Detect which cell encompasses the target text, then output its [X, Y] center coordinate. 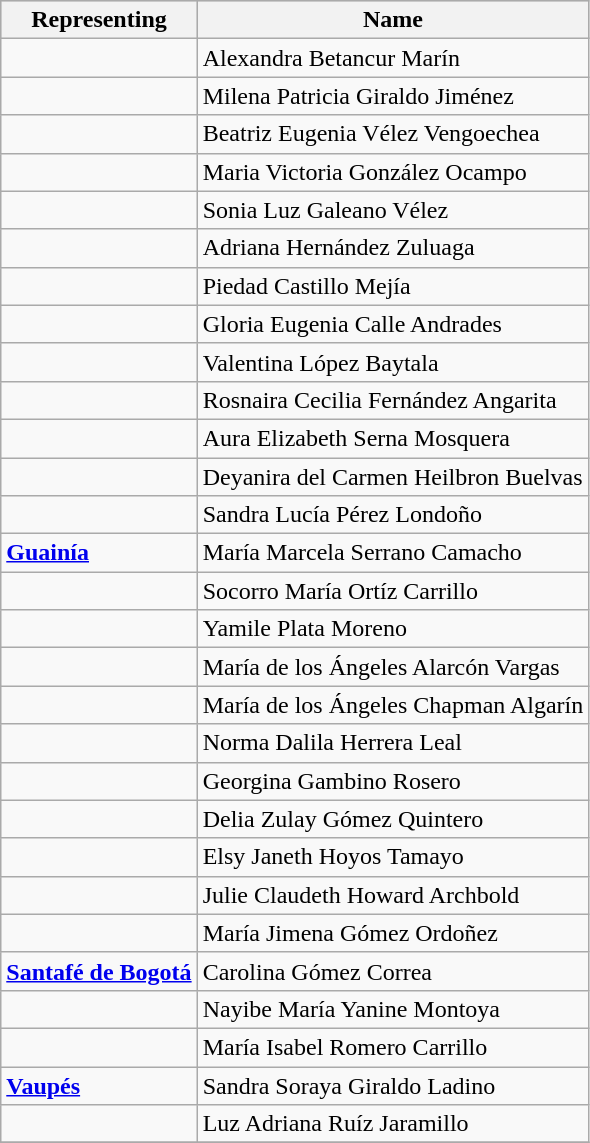
Sandra Lucía Pérez Londoño [393, 515]
Beatriz Eugenia Vélez Vengoechea [393, 134]
Elsy Janeth Hoyos Tamayo [393, 857]
Socorro María Ortíz Carrillo [393, 591]
Alexandra Betancur Marín [393, 58]
Adriana Hernández Zuluaga [393, 248]
María Isabel Romero Carrillo [393, 1047]
Gloria Eugenia Calle Andrades [393, 324]
Yamile Plata Moreno [393, 629]
Carolina Gómez Correa [393, 971]
Deyanira del Carmen Heilbron Buelvas [393, 477]
Maria Victoria González Ocampo [393, 172]
Name [393, 20]
Delia Zulay Gómez Quintero [393, 819]
Norma Dalila Herrera Leal [393, 743]
María Marcela Serrano Camacho [393, 553]
Sandra Soraya Giraldo Ladino [393, 1085]
Piedad Castillo Mejía [393, 286]
Representing [99, 20]
Georgina Gambino Rosero [393, 781]
Nayibe María Yanine Montoya [393, 1009]
Sonia Luz Galeano Vélez [393, 210]
Julie Claudeth Howard Archbold [393, 895]
Vaupés [99, 1085]
Guainía [99, 553]
Luz Adriana Ruíz Jaramillo [393, 1124]
María Jimena Gómez Ordoñez [393, 933]
Aura Elizabeth Serna Mosquera [393, 438]
María de los Ángeles Alarcón Vargas [393, 667]
Santafé de Bogotá [99, 971]
Rosnaira Cecilia Fernández Angarita [393, 400]
Valentina López Baytala [393, 362]
Milena Patricia Giraldo Jiménez [393, 96]
María de los Ángeles Chapman Algarín [393, 705]
